For the text-containing cell, return its midpoint in [x, y] coordinate format. 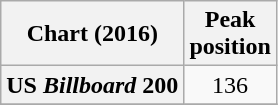
Chart (2016) [92, 34]
Peakposition [230, 34]
136 [230, 85]
US Billboard 200 [92, 85]
